Find where the given text appears and provide that cell's center as [x, y] coordinate. 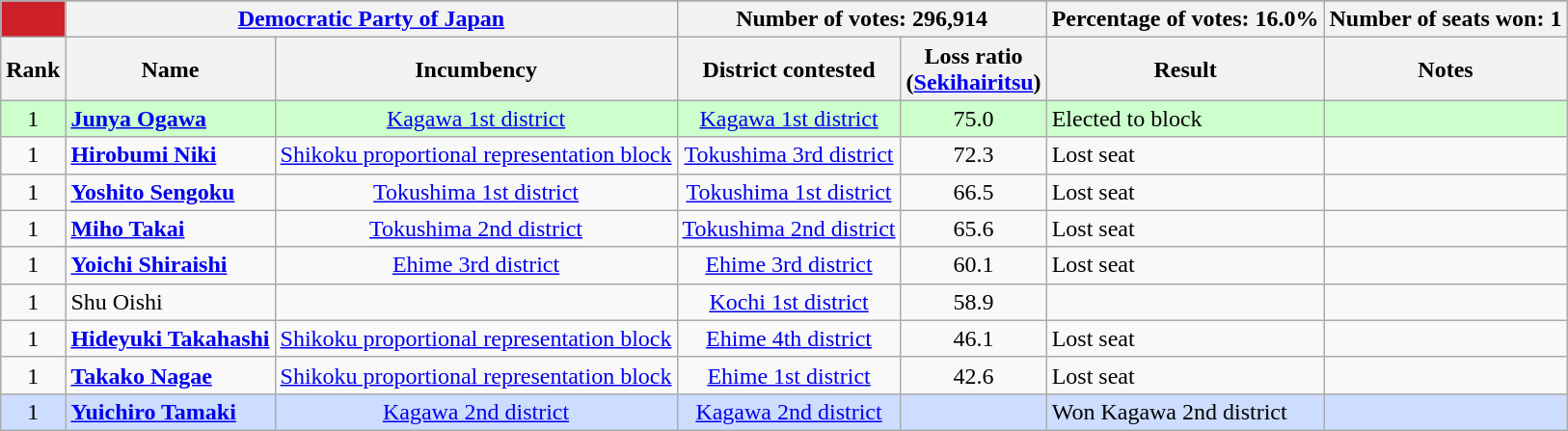
Name [170, 69]
58.9 [974, 302]
Result [1185, 69]
Hideyuki Takahashi [170, 338]
Elected to block [1185, 119]
Won Kagawa 2nd district [1185, 412]
Ehime 4th district [789, 338]
Miho Takai [170, 229]
Yuichiro Tamaki [170, 412]
Percentage of votes: 16.0% [1185, 19]
Loss ratio(Sekihairitsu) [974, 69]
Ehime 1st district [789, 375]
72.3 [974, 155]
Rank [33, 69]
65.6 [974, 229]
Takako Nagae [170, 375]
Kochi 1st district [789, 302]
75.0 [974, 119]
66.5 [974, 192]
Number of seats won: 1 [1446, 19]
Tokushima 3rd district [789, 155]
Hirobumi Niki [170, 155]
Democratic Party of Japan [371, 19]
42.6 [974, 375]
District contested [789, 69]
Yoichi Shiraishi [170, 265]
Junya Ogawa [170, 119]
46.1 [974, 338]
Notes [1446, 69]
Shu Oishi [170, 302]
Yoshito Sengoku [170, 192]
Incumbency [476, 69]
60.1 [974, 265]
Number of votes: 296,914 [862, 19]
